Scan for the cell matching the given text and deliver its (X, Y) coordinate at center. 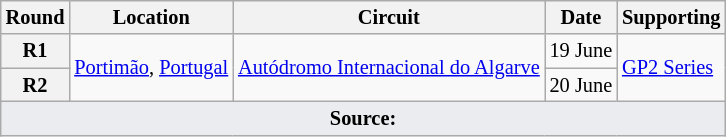
Portimão, Portugal (151, 68)
Supporting (671, 17)
Autódromo Internacional do Algarve (388, 68)
GP2 Series (671, 68)
Date (582, 17)
19 June (582, 51)
Circuit (388, 17)
20 June (582, 85)
R1 (36, 51)
Source: (364, 118)
R2 (36, 85)
Round (36, 17)
Location (151, 17)
